Detect which cell encompasses the target text, then output its (x, y) center coordinate. 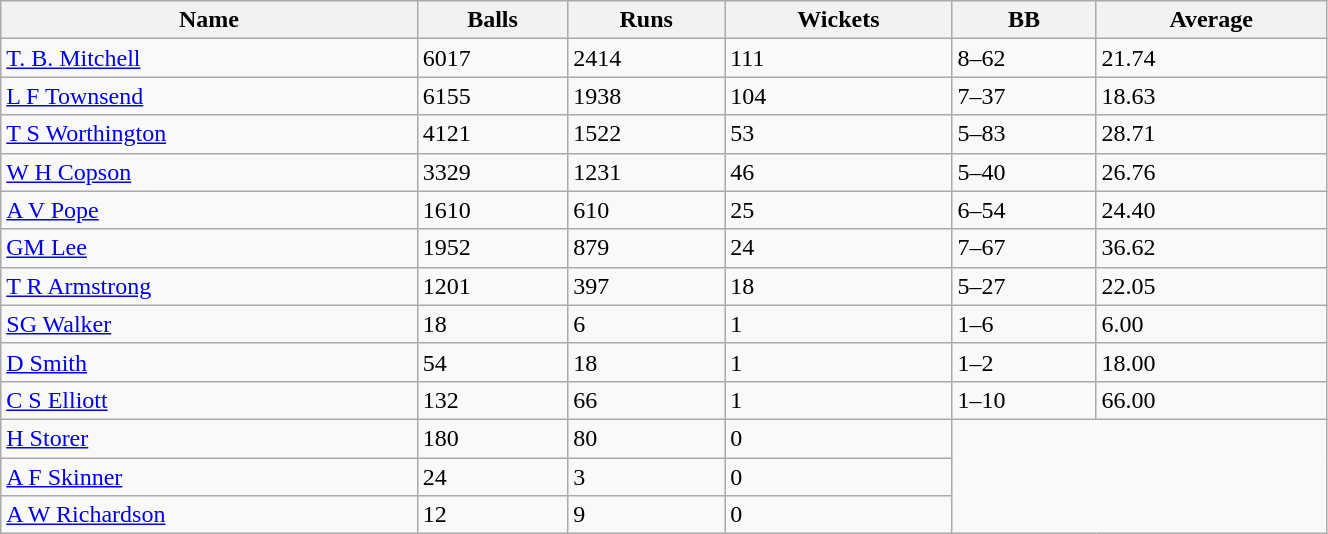
1231 (646, 172)
5–27 (1024, 286)
D Smith (210, 362)
6 (646, 324)
610 (646, 210)
7–67 (1024, 248)
1952 (492, 248)
T S Worthington (210, 134)
22.05 (1212, 286)
66 (646, 400)
54 (492, 362)
53 (838, 134)
1–6 (1024, 324)
C S Elliott (210, 400)
180 (492, 438)
Wickets (838, 20)
111 (838, 58)
3 (646, 477)
6155 (492, 96)
1201 (492, 286)
1–10 (1024, 400)
2414 (646, 58)
H Storer (210, 438)
A V Pope (210, 210)
25 (838, 210)
Balls (492, 20)
BB (1024, 20)
A W Richardson (210, 515)
1610 (492, 210)
8–62 (1024, 58)
80 (646, 438)
3329 (492, 172)
GM Lee (210, 248)
1522 (646, 134)
879 (646, 248)
18.00 (1212, 362)
12 (492, 515)
A F Skinner (210, 477)
66.00 (1212, 400)
28.71 (1212, 134)
6.00 (1212, 324)
4121 (492, 134)
24.40 (1212, 210)
36.62 (1212, 248)
SG Walker (210, 324)
26.76 (1212, 172)
Average (1212, 20)
132 (492, 400)
5–83 (1024, 134)
Runs (646, 20)
397 (646, 286)
6017 (492, 58)
1938 (646, 96)
T. B. Mitchell (210, 58)
W H Copson (210, 172)
Name (210, 20)
T R Armstrong (210, 286)
21.74 (1212, 58)
9 (646, 515)
7–37 (1024, 96)
6–54 (1024, 210)
1–2 (1024, 362)
104 (838, 96)
46 (838, 172)
5–40 (1024, 172)
L F Townsend (210, 96)
18.63 (1212, 96)
